Search for the cell housing the specified text and yield its [x, y] center coordinate. 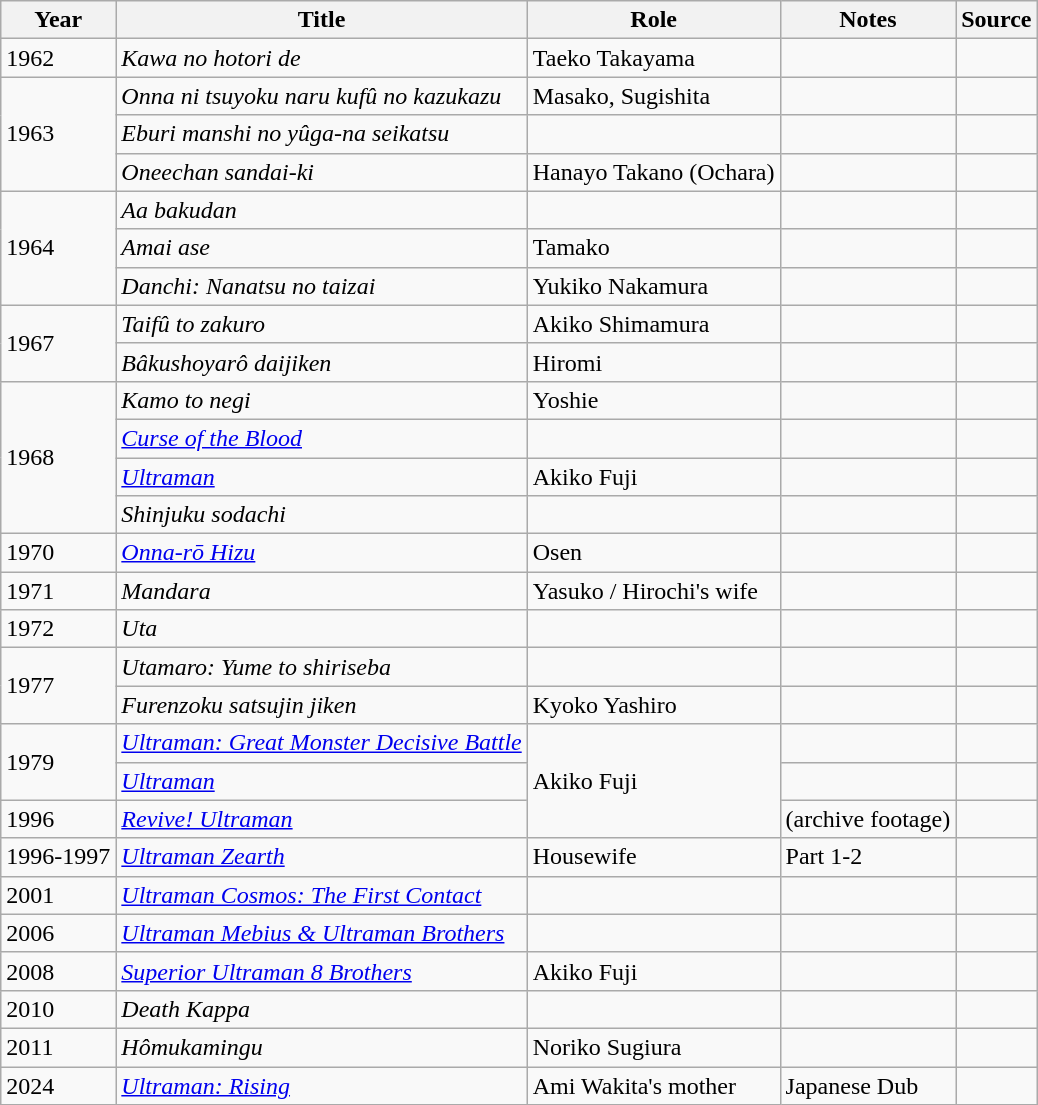
Yasuko / Hirochi's wife [654, 591]
1968 [58, 457]
Mandara [322, 591]
Curse of the Blood [322, 438]
Hanayo Takano (Ochara) [654, 172]
2011 [58, 1047]
Masako, Sugishita [654, 96]
Death Kappa [322, 1009]
1963 [58, 134]
Oneechan sandai-ki [322, 172]
Taifû to zakuro [322, 324]
Yoshie [654, 400]
Onna ni tsuyoku naru kufû no kazukazu [322, 96]
Revive! Ultraman [322, 819]
1972 [58, 629]
Ami Wakita's mother [654, 1085]
2010 [58, 1009]
Furenzoku satsujin jiken [322, 705]
Notes [868, 20]
Ultraman Cosmos: The First Contact [322, 895]
Hiromi [654, 362]
1977 [58, 686]
Bâkushoyarô daijiken [322, 362]
Uta [322, 629]
Akiko Shimamura [654, 324]
Danchi: Nanatsu no taizai [322, 286]
Superior Ultraman 8 Brothers [322, 971]
1979 [58, 762]
1971 [58, 591]
Osen [654, 553]
Yukiko Nakamura [654, 286]
Eburi manshi no yûga-na seikatsu [322, 134]
1962 [58, 58]
Ultraman: Rising [322, 1085]
Taeko Takayama [654, 58]
Noriko Sugiura [654, 1047]
Part 1-2 [868, 857]
Ultraman: Great Monster Decisive Battle [322, 743]
Japanese Dub [868, 1085]
2006 [58, 933]
Ultraman Mebius & Ultraman Brothers [322, 933]
Amai ase [322, 248]
Housewife [654, 857]
2024 [58, 1085]
1967 [58, 343]
1964 [58, 248]
Tamako [654, 248]
Kamo to negi [322, 400]
(archive footage) [868, 819]
Kyoko Yashiro [654, 705]
1970 [58, 553]
Year [58, 20]
Shinjuku sodachi [322, 515]
Role [654, 20]
1996 [58, 819]
Hômukamingu [322, 1047]
2008 [58, 971]
1996-1997 [58, 857]
Title [322, 20]
Onna-rō Hizu [322, 553]
Source [996, 20]
Kawa no hotori de [322, 58]
Ultraman Zearth [322, 857]
2001 [58, 895]
Utamaro: Yume to shiriseba [322, 667]
Aa bakudan [322, 210]
